Pinpoint the cell where the given text exists, returning its (X, Y) midpoint coordinate. 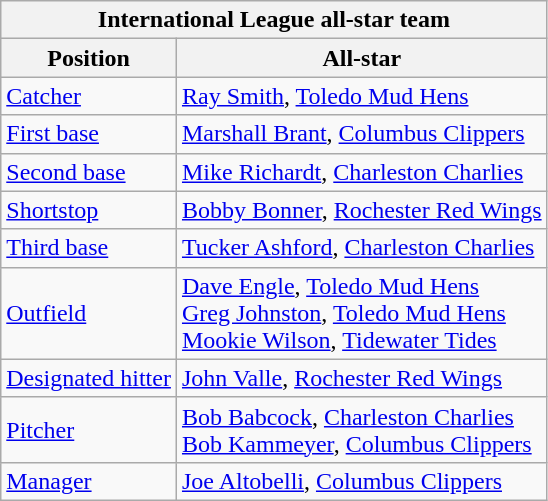
Designated hitter (89, 378)
Third base (89, 248)
Tucker Ashford, Charleston Charlies (362, 248)
Bobby Bonner, Rochester Red Wings (362, 210)
Catcher (89, 96)
All-star (362, 58)
Outfield (89, 313)
Dave Engle, Toledo Mud Hens Greg Johnston, Toledo Mud Hens Mookie Wilson, Tidewater Tides (362, 313)
Mike Richardt, Charleston Charlies (362, 172)
Marshall Brant, Columbus Clippers (362, 134)
Shortstop (89, 210)
John Valle, Rochester Red Wings (362, 378)
International League all-star team (274, 20)
Bob Babcock, Charleston Charlies Bob Kammeyer, Columbus Clippers (362, 430)
Position (89, 58)
First base (89, 134)
Pitcher (89, 430)
Joe Altobelli, Columbus Clippers (362, 481)
Second base (89, 172)
Manager (89, 481)
Ray Smith, Toledo Mud Hens (362, 96)
